Identify which cell holds the provided text, then report its [x, y] central coordinate. 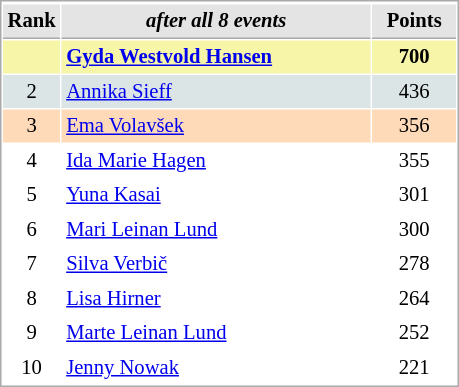
Gyda Westvold Hansen [216, 56]
278 [414, 264]
Ida Marie Hagen [216, 160]
436 [414, 92]
9 [32, 332]
Silva Verbič [216, 264]
5 [32, 194]
10 [32, 368]
Points [414, 21]
4 [32, 160]
Rank [32, 21]
6 [32, 230]
252 [414, 332]
7 [32, 264]
Mari Leinan Lund [216, 230]
Jenny Nowak [216, 368]
Marte Leinan Lund [216, 332]
221 [414, 368]
300 [414, 230]
Annika Sieff [216, 92]
356 [414, 126]
2 [32, 92]
264 [414, 298]
Ema Volavšek [216, 126]
301 [414, 194]
Lisa Hirner [216, 298]
Yuna Kasai [216, 194]
8 [32, 298]
after all 8 events [216, 21]
3 [32, 126]
700 [414, 56]
355 [414, 160]
